Pinpoint the cell where the given text exists, returning its (X, Y) midpoint coordinate. 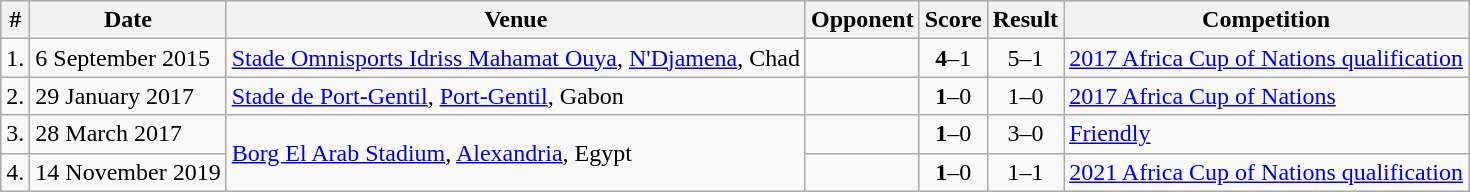
2017 Africa Cup of Nations (1266, 96)
Score (953, 20)
1–1 (1025, 172)
1. (16, 58)
2. (16, 96)
Venue (516, 20)
Friendly (1266, 134)
28 March 2017 (128, 134)
3. (16, 134)
Stade de Port-Gentil, Port-Gentil, Gabon (516, 96)
14 November 2019 (128, 172)
Borg El Arab Stadium, Alexandria, Egypt (516, 153)
Competition (1266, 20)
3–0 (1025, 134)
6 September 2015 (128, 58)
Stade Omnisports Idriss Mahamat Ouya, N'Djamena, Chad (516, 58)
Result (1025, 20)
29 January 2017 (128, 96)
# (16, 20)
Opponent (862, 20)
4–1 (953, 58)
Date (128, 20)
2017 Africa Cup of Nations qualification (1266, 58)
5–1 (1025, 58)
2021 Africa Cup of Nations qualification (1266, 172)
4. (16, 172)
